Find where the given text appears and provide that cell's center as (x, y) coordinate. 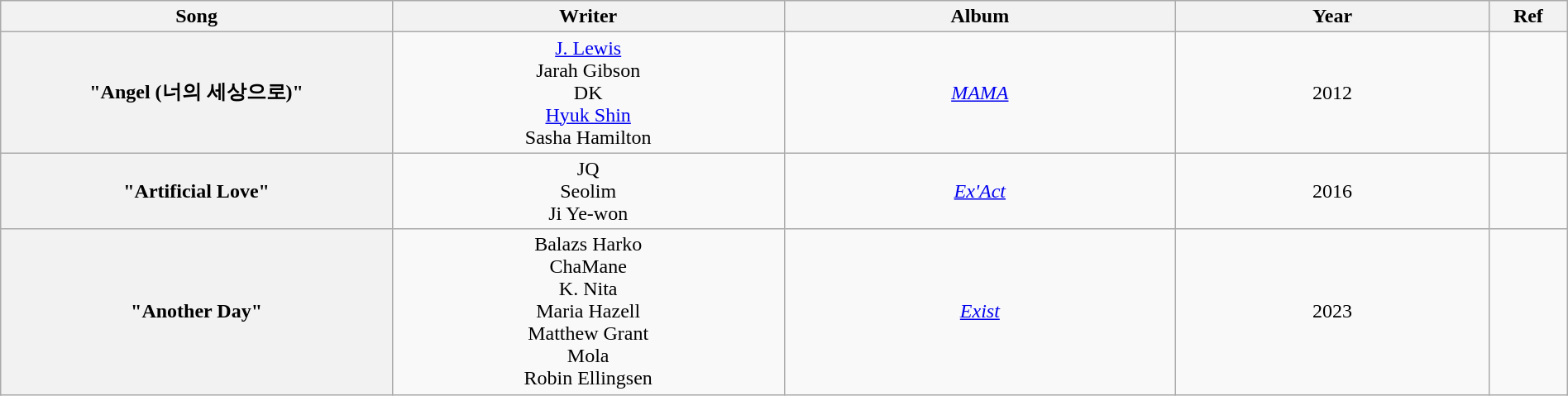
2012 (1333, 93)
"Another Day" (197, 312)
Ref (1528, 17)
"Angel (너의 세상으로)" (197, 93)
2016 (1333, 191)
Writer (588, 17)
JQSeolimJi Ye-won (588, 191)
2023 (1333, 312)
Balazs HarkoChaManeK. NitaMaria HazellMatthew GrantMolaRobin Ellingsen (588, 312)
Song (197, 17)
"Artificial Love" (197, 191)
Ex'Act (980, 191)
MAMA (980, 93)
Album (980, 17)
Exist (980, 312)
Year (1333, 17)
J. LewisJarah GibsonDKHyuk ShinSasha Hamilton (588, 93)
